Return [x, y] of the center of cell containing provided text 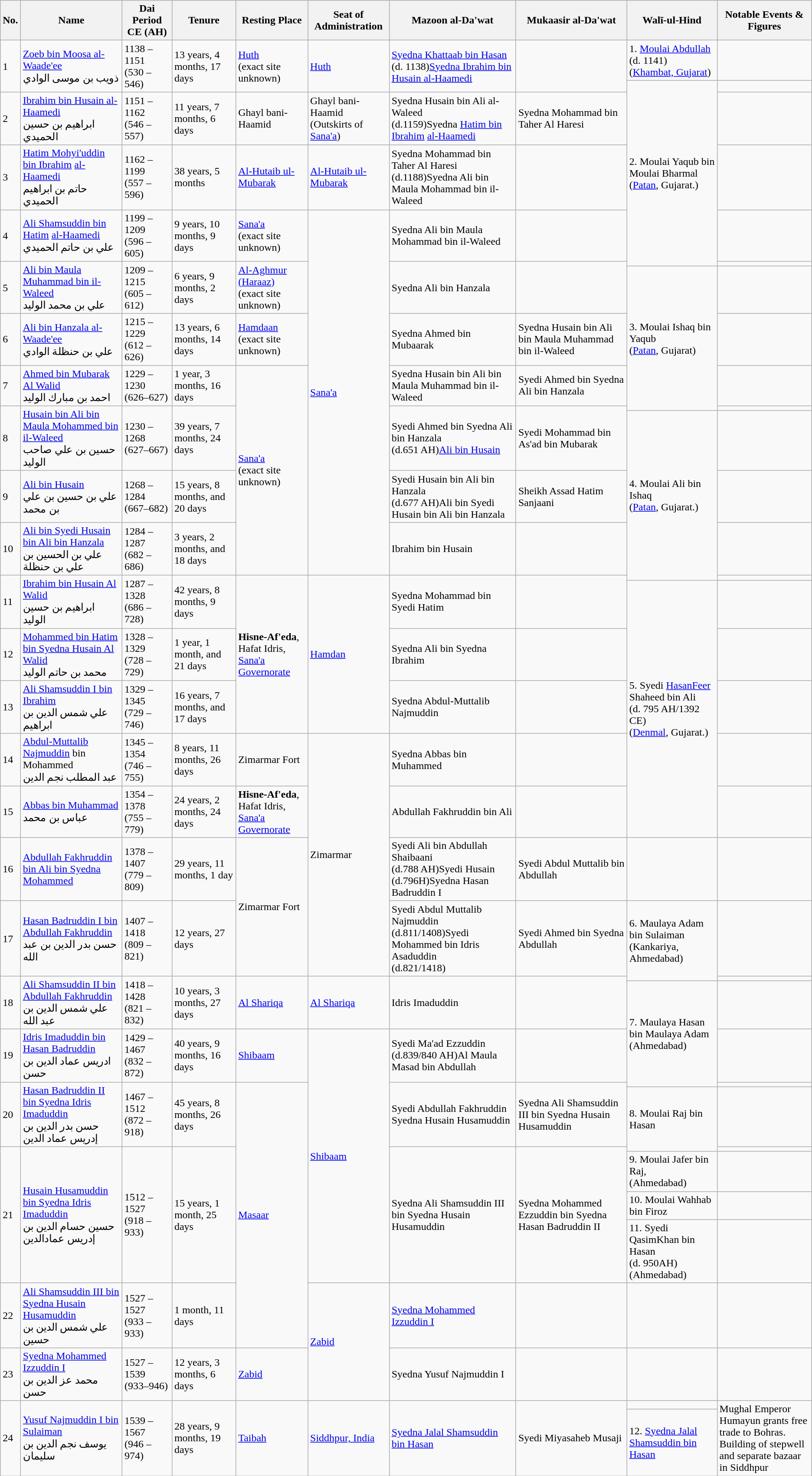
1 [10, 66]
Syedna Mohammed Izzuddin Iمحمد عز الدين بن حسن [71, 1374]
Syedna Mohammad bin Taher Al Haresi [571, 118]
1151 –1162(546 – 557) [147, 118]
12 [10, 654]
15 years, 1 month, 25 days [204, 1215]
42 years, 8 months, 9 days [204, 602]
1199 –1209(596 – 605) [147, 235]
3 [10, 177]
Siddhpur, India [349, 1438]
Hatim Mohyi'uddin bin Ibrahim al-Haamediحاتم بن ابراهيم الحميدي [71, 177]
Husain bin Ali bin Maula Mohammed bin il-Waleedحسين بن علي صاحب الوليد [71, 438]
Zoeb bin Moosa al-Waade'eeذويب بن موسى الوادي [71, 66]
1162 –1199(557 – 596) [147, 177]
1512 –1527(918 – 933) [147, 1215]
7. Maulaya Hasan bin Maulaya Adam(Ahmedabad) [672, 1034]
Syedi Ahmed bin Syedna Abdullah [571, 938]
39 years, 7 months, 24 days [204, 438]
1 year, 1 month, and 21 days [204, 654]
15 years, 8 months, and 20 days [204, 496]
1 year, 3 months, 16 days [204, 386]
Syedna Mohammad bin Taher Al Haresi(d.1188)Syedna Ali bin Maula Mohammad bin il-Waleed [452, 177]
12. Syedna Jalal Shamsuddin bin Hasan [672, 1442]
1229 –1230(626–627) [147, 386]
13 years, 6 months, 14 days [204, 339]
Syedi Miyasaheb Musaji [571, 1438]
Mukaasir al-Da'wat [571, 20]
1407 –1418(809 – 821) [147, 938]
Ibrahim bin Husain Al Walidابراهيم بن حسين الوليد [71, 602]
Ali bin Husainعلي بن حسين بن علي بن محمد [71, 496]
1429 –1467(832 – 872) [147, 1055]
Husain Husamuddin bin Syedna Idris Imaduddinحسين حسام الدين بن إدريس عمادالدين [71, 1215]
Idris Imaduddin [452, 1003]
14 [10, 759]
6. Maulaya Adam bin Sulaiman(Kankariya, Ahmedabad) [672, 941]
Hamdaan(exact site unknown) [272, 339]
Masaar [272, 1215]
Syedna Yusuf Najmuddin I [452, 1374]
17 [10, 938]
Taibah [272, 1438]
Seat of Administration [349, 20]
40 years, 9 months, 16 days [204, 1055]
Ali bin Maula Muhammad bin il-Waleedعلي بن محمد الوليد [71, 287]
Name [71, 20]
1418 –1428(821 – 832) [147, 1003]
1354 –1378(755 – 779) [147, 812]
11 [10, 602]
1 month, 11 days [204, 1315]
1328 –1329(728 – 729) [147, 654]
1268 –1284(667–682) [147, 496]
Syedna Mohammed Izzuddin I [452, 1315]
24 [10, 1438]
Syedi Mohammad bin As'ad bin Mubarak [571, 438]
Ahmed bin Mubarak Al Walidاحمد بن مبارك الوليد [71, 386]
Ghayl bani-Haamid(Outskirts of Sana'a) [349, 118]
Ali Shamsuddin II bin Abdullah Fakhruddinعلي شمس الدين بن عبد الله [71, 1003]
Syedi Ahmed bin Syedna Ali bin Hanzala [571, 386]
1230 –1268(627–667) [147, 438]
23 [10, 1374]
Huth(exact site unknown) [272, 66]
No. [10, 20]
Syedna Abbas bin Muhammed [452, 759]
Syedna Husain bin Ali al-Waleed(d.1159)Syedna Hatim bin Ibrahim al-Haamedi [452, 118]
Mughal Emperor Humayun grants free trade to Bohras.Building of stepwell and separate bazaar in Siddhpur [764, 1438]
Syedna Mohammed Ezzuddin bin Syedna Hasan Badruddin II [571, 1215]
Syedna Mohammad bin Syedi Hatim [452, 602]
Syedi Abdul Muttalib bin Abdullah [571, 869]
Syedi Abdullah FakhruddinSyedna Husain Husamuddin [452, 1114]
Mazoon al-Da'wat [452, 20]
Hasan Badruddin II bin Syedna Idris Imaduddinحسن بدر الدين بن إدريس عماد الدين [71, 1114]
1. Moulai Abdullah(d. 1141)(Khambat, Gujarat) [672, 60]
24 years, 2 months, 24 days [204, 812]
2 [10, 118]
Syedna Ali bin Maula Mohammad bin il-Waleed [452, 235]
2. Moulai Yaqub bin Moulai Bharmal(Patan, Gujarat.) [672, 173]
8 [10, 438]
Ibrahim bin Husain al-Haamediابراهيم بن حسين الحميدي [71, 118]
1138 –1151(530 – 546) [147, 66]
Syedna Jalal Shamsuddin bin Hasan [452, 1438]
10. Moulai Wahhab bin Firoz [672, 1206]
10 years, 3 months, 27 days [204, 1003]
11. Syedi QasimKhan bin Hasan(d. 950AH)(Ahmedabad) [672, 1251]
Ali Shamsuddin bin Hatim al-Haamediعلي بن حاتم الحميدي [71, 235]
Resting Place [272, 20]
Syedna Ali bin Hanzala [452, 287]
9. Moulai Jafer bin Raj,(Ahmedabad) [672, 1171]
Ali Shamsuddin III bin Syedna Husain Husamuddinعلي شمس الدين بن حسين [71, 1315]
1467 –1512(872 – 918) [147, 1114]
1284 –1287(682 – 686) [147, 549]
Yusuf Najmuddin I bin Sulaimanيوسف نجم الدين بن سليمان [71, 1438]
6 [10, 339]
1539 –1567(946 – 974) [147, 1438]
Syedna Ahmed bin Mubaarak [452, 339]
16 years, 7 months, and 17 days [204, 707]
9 [10, 496]
Sana'a [349, 392]
Abbas bin Muhammadعباس بن محمد [71, 812]
Ali Shamsuddin I bin Ibrahimعلي شمس الدين بن ابراهيم [71, 707]
Mohammed bin Hatim bin Syedna Husain Al Walidمحمد بن حاتم الوليد [71, 654]
3 years, 2 months, and 18 days [204, 549]
18 [10, 1003]
1345 –1354(746 – 755) [147, 759]
15 [10, 812]
5. Syedi HasanFeer Shaheed bin Ali(d. 795 AH/1392 CE)(Denmal, Gujarat.) [672, 708]
7 [10, 386]
5 [10, 287]
Abdullah Fakhruddin bin Ali bin Syedna Mohammed [71, 869]
4. Moulai Ali bin Ishaq(Patan, Gujarat.) [672, 495]
3. Moulai Ishaq bin Yaqub(Patan, Gujarat) [672, 339]
Zimarmar [349, 855]
1215 – 1229(612 – 626) [147, 339]
38 years, 5 months [204, 177]
9 years, 10 months, 9 days [204, 235]
13 [10, 707]
6 years, 9 months, 2 days [204, 287]
Syedna Khattaab bin Hasan(d. 1138)Syedna Ibrahim bin Husain al-Haamedi [452, 66]
Al-Aghmur (Haraaz)(exact site unknown) [272, 287]
8. Moulai Raj bin Hasan [672, 1119]
Syedna Ali bin Syedna Ibrahim [452, 654]
1378 –1407(779 – 809) [147, 869]
Syedi Ali bin Abdullah Shaibaani(d.788 AH)Syedi Husain(d.796H)Syedna Hasan Badruddin I [452, 869]
Tenure [204, 20]
29 years, 11 months, 1 day [204, 869]
16 [10, 869]
1209 –1215(605 – 612) [147, 287]
Ghayl bani-Haamid [272, 118]
Syedi Ahmed bin Syedna Ali bin Hanzala(d.651 AH)Ali bin Husain [452, 438]
10 [10, 549]
Walī-ul-Hind [672, 20]
Sheikh Assad Hatim Sanjaani [571, 496]
Abdullah Fakhruddin bin Ali [452, 812]
19 [10, 1055]
Notable Events & Figures [764, 20]
1329 –1345(729 – 746) [147, 707]
21 [10, 1215]
12 years, 3 months, 6 days [204, 1374]
Dai Period CE (AH) [147, 20]
1287 –1328(686 –728) [147, 602]
Abdul-Muttalib Najmuddin bin Mohammedعبد المطلب نجم الدين [71, 759]
Hasan Badruddin I bin Abdullah Fakhruddinحسن بدر الدين بن عبد الله [71, 938]
Syedna Abdul-Muttalib Najmuddin [452, 707]
Huth [349, 66]
Ali bin Hanzala al-Waade'eeعلي بن حنظلة الوادي [71, 339]
22 [10, 1315]
45 years, 8 months, 26 days [204, 1114]
8 years, 11 months, 26 days [204, 759]
Hamdan [349, 654]
Syedi Husain bin Ali bin Hanzala(d.677 AH)Ali bin Syedi Husain bin Ali bin Hanzala [452, 496]
1527 –1539(933–946) [147, 1374]
28 years, 9 months, 19 days [204, 1438]
Ali bin Syedi Husain bin Ali bin Hanzalaعلي بن الحسين بن علي بن حنظلة [71, 549]
1527 –1527(933 – 933) [147, 1315]
Syedi Ma'ad Ezzuddin(d.839/840 AH)Al Maula Masad bin Abdullah [452, 1055]
13 years, 4 months, 17 days [204, 66]
11 years, 7 months, 6 days [204, 118]
4 [10, 235]
20 [10, 1114]
Idris Imaduddin bin Hasan Badruddinادريس عماد الدين بن حسن [71, 1055]
Syedi Abdul Muttalib Najmuddin(d.811/1408)Syedi Mohammed bin Idris Asaduddin(d.821/1418) [452, 938]
Ibrahim bin Husain [452, 549]
12 years, 27 days [204, 938]
